Scan for the cell matching the given text and deliver its (X, Y) coordinate at center. 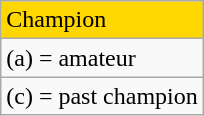
(a) = amateur (102, 58)
(c) = past champion (102, 96)
Champion (102, 20)
